Output the [X, Y] coordinate of the center of the cell containing the given text.  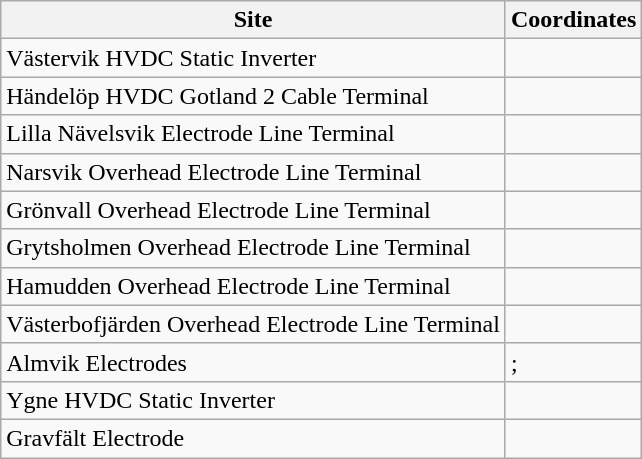
Narsvik Overhead Electrode Line Terminal [254, 172]
Västerbofjärden Overhead Electrode Line Terminal [254, 324]
; [573, 362]
Gravfält Electrode [254, 438]
Coordinates [573, 20]
Hamudden Overhead Electrode Line Terminal [254, 286]
Almvik Electrodes [254, 362]
Grönvall Overhead Electrode Line Terminal [254, 210]
Ygne HVDC Static Inverter [254, 400]
Lilla Nävelsvik Electrode Line Terminal [254, 134]
Västervik HVDC Static Inverter [254, 58]
Site [254, 20]
Händelöp HVDC Gotland 2 Cable Terminal [254, 96]
Grytsholmen Overhead Electrode Line Terminal [254, 248]
